Determine the (X, Y) coordinate at the center of the cell enclosing the given text.  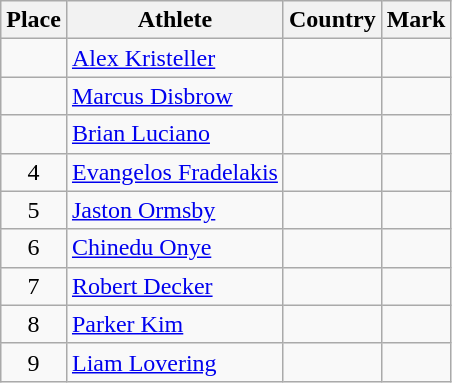
4 (34, 172)
Marcus Disbrow (174, 96)
Chinedu Onye (174, 248)
Athlete (174, 20)
7 (34, 286)
Country (332, 20)
Parker Kim (174, 324)
Jaston Ormsby (174, 210)
Liam Lovering (174, 362)
Place (34, 20)
6 (34, 248)
8 (34, 324)
Alex Kristeller (174, 58)
Robert Decker (174, 286)
Evangelos Fradelakis (174, 172)
5 (34, 210)
Mark (416, 20)
Brian Luciano (174, 134)
9 (34, 362)
